Search for the cell housing the specified text and yield its (x, y) center coordinate. 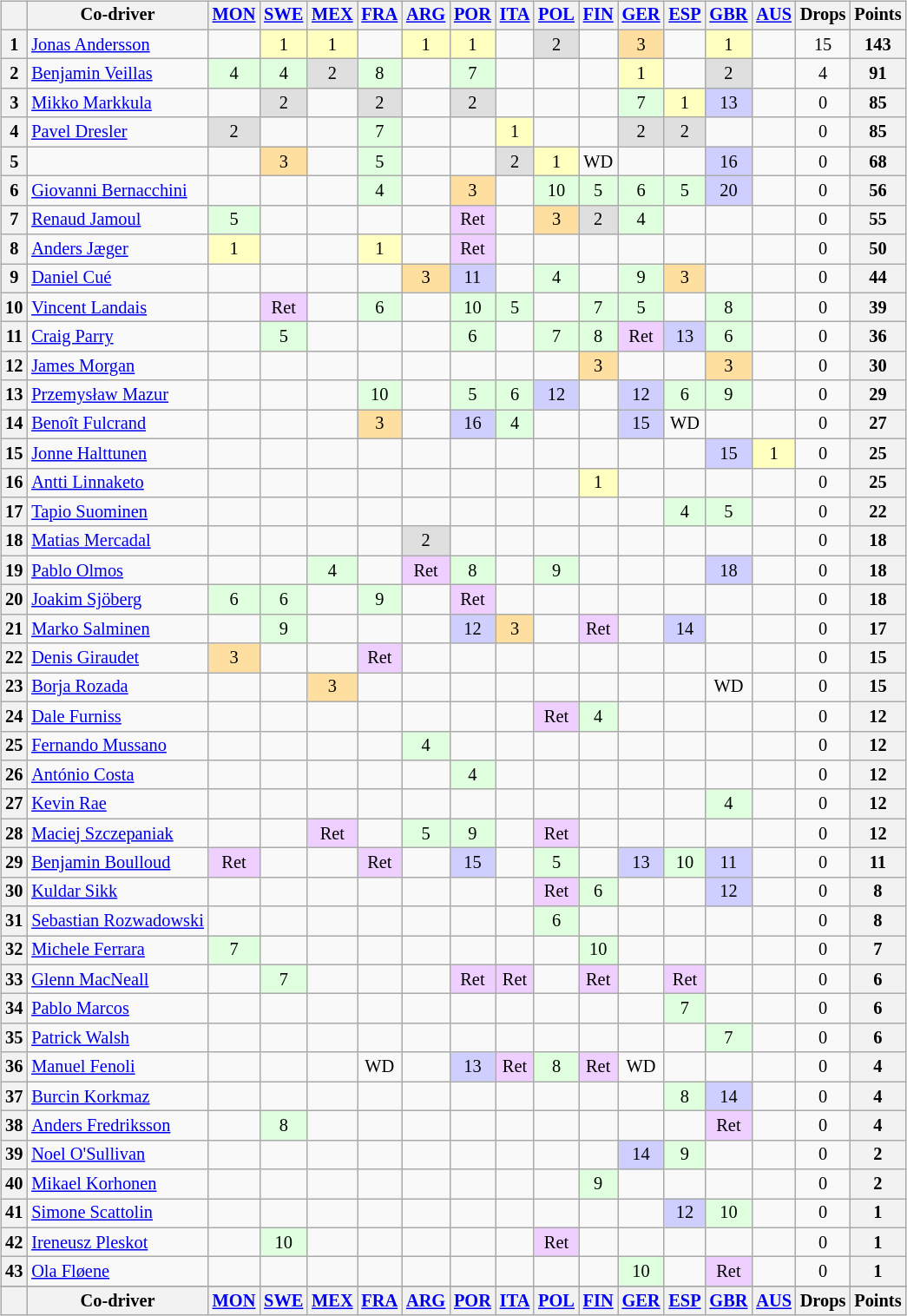
Borja Rozada (117, 688)
21 (14, 628)
Pavel Dresler (117, 132)
44 (877, 279)
Vincent Landais (117, 307)
23 (14, 688)
Joakim Sjöberg (117, 600)
34 (14, 1009)
32 (14, 951)
Giovanni Bernacchini (117, 191)
Denis Giraudet (117, 658)
Fernando Mussano (117, 746)
55 (877, 220)
31 (14, 921)
Jonas Andersson (117, 44)
Marko Salminen (117, 628)
Glenn MacNeall (117, 979)
Simone Scattolin (117, 1214)
38 (14, 1126)
Ola Fløene (117, 1272)
Ireneusz Pleskot (117, 1242)
Benoît Fulcrand (117, 424)
Craig Parry (117, 337)
41 (14, 1214)
40 (14, 1184)
43 (14, 1272)
Renaud Jamoul (117, 220)
Przemysław Mazur (117, 395)
Mikko Markkula (117, 103)
Manuel Fenoli (117, 1067)
Daniel Cué (117, 279)
33 (14, 979)
Maciej Szczepaniak (117, 833)
68 (877, 161)
Jonne Halttunen (117, 453)
James Morgan (117, 366)
Antti Linnaketo (117, 483)
Mikael Korhonen (117, 1184)
24 (14, 716)
143 (877, 44)
91 (877, 74)
26 (14, 775)
19 (14, 570)
Benjamin Veillas (117, 74)
37 (14, 1096)
Sebastian Rozwadowski (117, 921)
Patrick Walsh (117, 1038)
Pablo Marcos (117, 1009)
Kuldar Sikk (117, 892)
Anders Jæger (117, 249)
42 (14, 1242)
Noel O'Sullivan (117, 1155)
Anders Fredriksson (117, 1126)
Burcin Korkmaz (117, 1096)
Pablo Olmos (117, 570)
Dale Furniss (117, 716)
50 (877, 249)
56 (877, 191)
Matias Mercadal (117, 541)
Benjamin Boulloud (117, 863)
Michele Ferrara (117, 951)
Tapio Suominen (117, 512)
Kevin Rae (117, 804)
35 (14, 1038)
28 (14, 833)
António Costa (117, 775)
